Identify which cell holds the provided text, then report its [x, y] central coordinate. 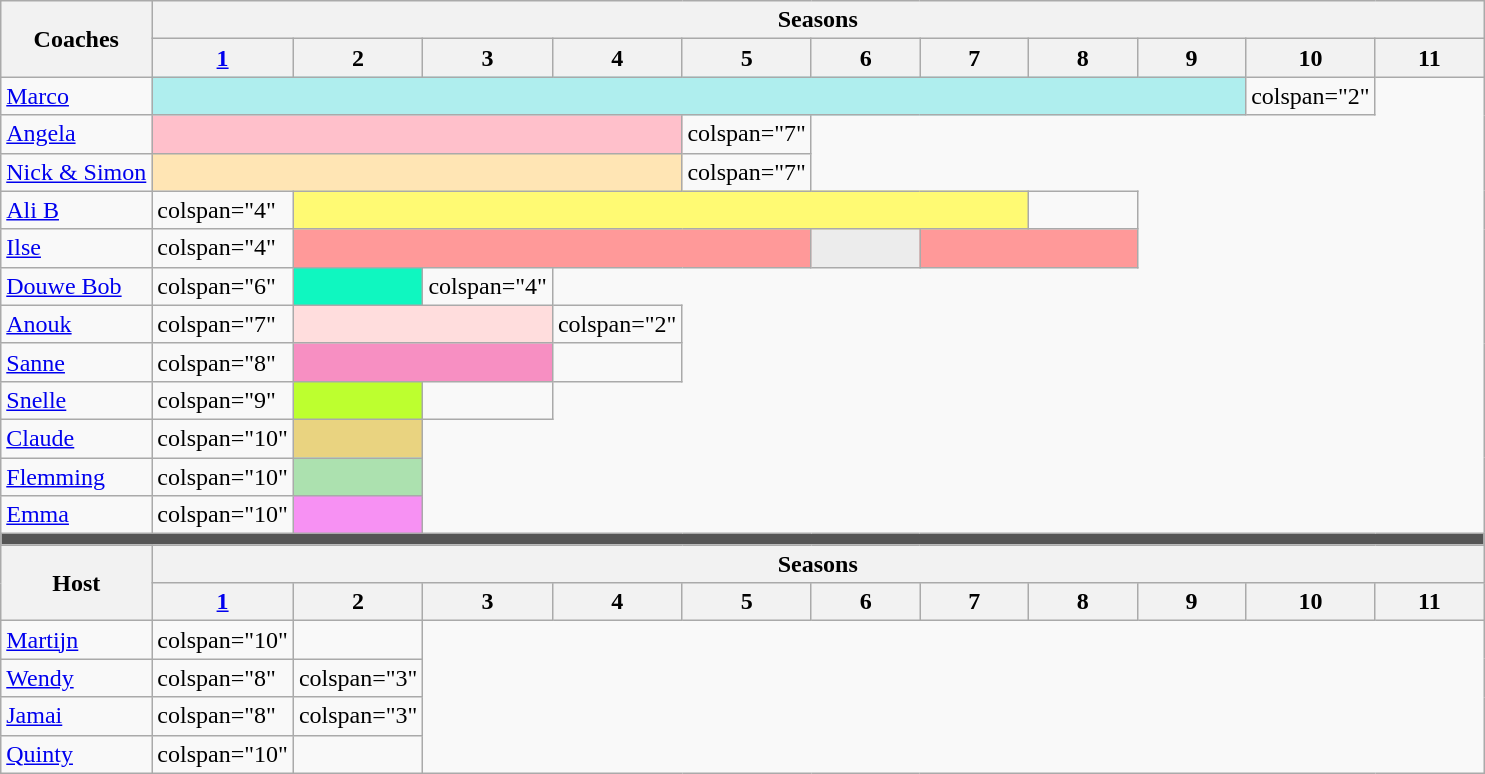
Nick & Simon [76, 172]
Coaches [76, 39]
Snelle [76, 400]
Emma [76, 515]
Sanne [76, 362]
Flemming [76, 477]
Marco [76, 96]
Angela [76, 134]
Host [76, 583]
Claude [76, 438]
Ali B [76, 210]
Wendy [76, 678]
Ilse [76, 248]
colspan="6" [223, 286]
Martijn [76, 640]
Anouk [76, 324]
Douwe Bob [76, 286]
colspan="9" [223, 400]
Quinty [76, 754]
Jamai [76, 716]
